From the cell containing the given text, extract its center point as (x, y) coordinate. 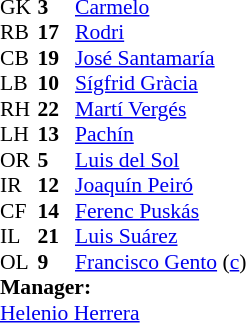
Ferenc Puskás (160, 211)
OL (19, 262)
Pachín (160, 135)
Martí Vergés (160, 109)
Rodri (160, 33)
Joaquín Peiró (160, 185)
LB (19, 83)
10 (57, 83)
LH (19, 135)
Luis del Sol (160, 160)
19 (57, 58)
22 (57, 109)
9 (57, 262)
13 (57, 135)
IR (19, 185)
Manager: (123, 287)
CB (19, 58)
Francisco Gento (c) (160, 262)
Luis Suárez (160, 237)
12 (57, 185)
IL (19, 237)
17 (57, 33)
RH (19, 109)
21 (57, 237)
OR (19, 160)
5 (57, 160)
CF (19, 211)
José Santamaría (160, 58)
14 (57, 211)
RB (19, 33)
Sígfrid Gràcia (160, 83)
